Return the (X, Y) coordinate for the center point of the cell that contains the specified text.  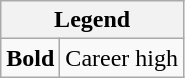
Bold (30, 58)
Career high (122, 58)
Legend (92, 20)
